Identify which cell holds the provided text, then report its [x, y] central coordinate. 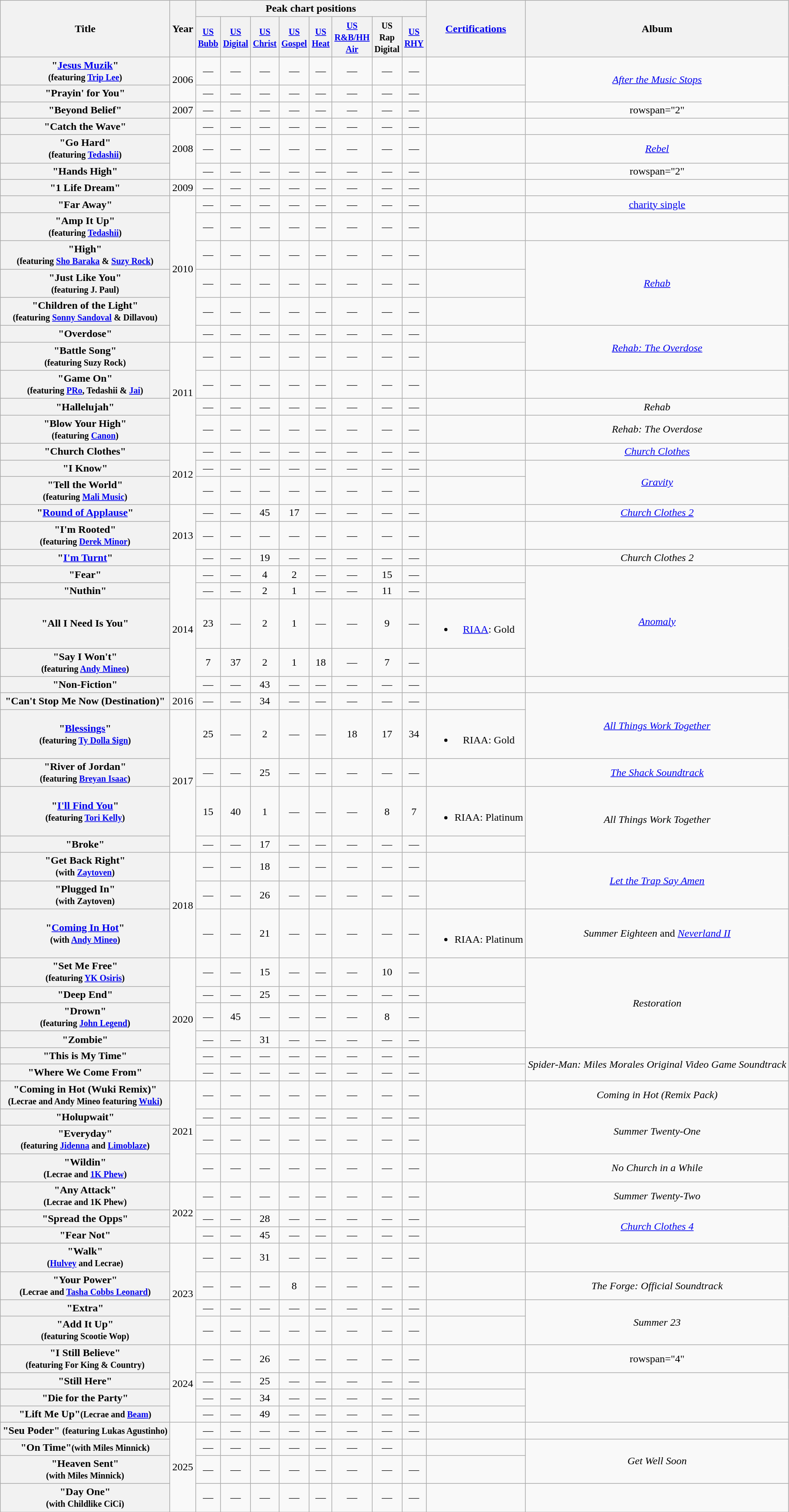
"Jesus Muzik"(featuring Trip Lee) [85, 71]
Church Clothes [657, 452]
"Deep End" [85, 994]
"Battle Song"(featuring Suzy Rock) [85, 356]
28 [265, 1218]
Certifications [476, 29]
"All I Need Is You" [85, 624]
"Broke" [85, 844]
"Die for the Party" [85, 1397]
Title [85, 29]
"Go Hard"(featuring Tedashii) [85, 149]
19 [265, 558]
"Extra" [85, 1308]
Restoration [657, 1003]
2016 [182, 701]
4 [265, 574]
"Church Clothes" [85, 452]
Summer Twenty-Two [657, 1196]
"Round of Applause" [85, 513]
"Game On"(featuring PRo, Tedashii & Jai) [85, 385]
"Plugged In"(with Zaytoven) [85, 895]
43 [265, 685]
"Drown"(featuring John Legend) [85, 1017]
Spider-Man: Miles Morales Original Video Game Soundtrack [657, 1064]
"Nuthin" [85, 591]
2017 [182, 781]
49 [265, 1414]
2013 [182, 535]
2012 [182, 474]
"Non-Fiction" [85, 685]
Coming in Hot (Remix Pack) [657, 1094]
11 [387, 591]
rowspan="4" [657, 1358]
"Still Here" [85, 1381]
"Overdose" [85, 334]
Album [657, 29]
"Add It Up"(featuring Scootie Wop) [85, 1330]
"I Still Believe"(featuring For King & Country) [85, 1358]
"Tell the World"(featuring Mali Music) [85, 491]
The Shack Soundtrack [657, 773]
"High"(featuring Sho Baraka & Suzy Rock) [85, 254]
"Walk"(Hulvey and Lecrae) [85, 1258]
"Fear" [85, 574]
Church Clothes 4 [657, 1227]
USRHY [414, 37]
"Holupwait" [85, 1117]
Let the Trap Say Amen [657, 881]
"Can't Stop Me Now (Destination)" [85, 701]
"Any Attack"(Lecrae and 1K Phew) [85, 1196]
"Coming In Hot"(with Andy Mineo) [85, 934]
37 [235, 662]
After the Music Stops [657, 79]
"Hands High" [85, 171]
"Children of the Light"(featuring Sonny Sandoval & Dillavou) [85, 312]
10 [387, 972]
"Beyond Belief" [85, 110]
"On Time"(with Miles Minnick) [85, 1447]
"Set Me Free"(featuring YK Osiris) [85, 972]
USDigital [235, 37]
"I'm Rooted"(featuring Derek Minor) [85, 535]
"Get Back Right"(with Zaytoven) [85, 867]
Year [182, 29]
USR&B/HHAir [352, 37]
"This is My Time" [85, 1056]
2024 [182, 1383]
"Lift Me Up"(Lecrae and Beam) [85, 1414]
"1 Life Dream" [85, 188]
2023 [182, 1294]
Peak chart positions [311, 9]
USBubb [208, 37]
2025 [182, 1467]
"Day One"(with Childlike CiCi) [85, 1498]
"Far Away" [85, 204]
2011 [182, 393]
2021 [182, 1131]
"Spread the Opps" [85, 1218]
2007 [182, 110]
"Your Power"(Lecrae and Tasha Cobbs Leonard) [85, 1285]
2008 [182, 149]
"Just Like You"(featuring J. Paul) [85, 283]
"Heaven Sent"(with Miles Minnick) [85, 1469]
"Say I Won't"(featuring Andy Mineo) [85, 662]
40 [235, 811]
"Zombie" [85, 1039]
"Fear Not" [85, 1235]
"Prayin' for You" [85, 93]
"Coming in Hot (Wuki Remix)" (Lecrae and Andy Mineo featuring Wuki) [85, 1094]
Anomaly [657, 621]
"Wildin"(Lecrae and 1K Phew) [85, 1168]
"Seu Poder" (featuring Lukas Agustinho) [85, 1430]
"River of Jordan"(featuring Breyan Isaac) [85, 773]
2018 [182, 905]
USHeat [320, 37]
2020 [182, 1019]
"Where We Come From" [85, 1072]
The Forge: Official Soundtrack [657, 1285]
2022 [182, 1212]
USChrist [265, 37]
"Blow Your High"(featuring Canon) [85, 429]
Get Well Soon [657, 1462]
21 [265, 934]
"I Know" [85, 468]
Summer Eighteen and Neverland II [657, 934]
USRapDigital [387, 37]
2006 [182, 79]
"I'm Turnt" [85, 558]
"Everyday"(featuring Jidenna and Limoblaze) [85, 1139]
Gravity [657, 482]
23 [208, 624]
Summer Twenty-One [657, 1132]
"Amp It Up"(featuring Tedashii) [85, 227]
charity single [657, 204]
2009 [182, 188]
Summer 23 [657, 1322]
No Church in a While [657, 1168]
2014 [182, 629]
"Hallelujah" [85, 407]
Rebel [657, 149]
USGospel [294, 37]
"Catch the Wave" [85, 126]
"I'll Find You"(featuring Tori Kelly) [85, 811]
2010 [182, 269]
"Blessings"(featuring Ty Dolla $ign) [85, 734]
9 [387, 624]
